Output the (X, Y) coordinate of the center of the cell containing the given text.  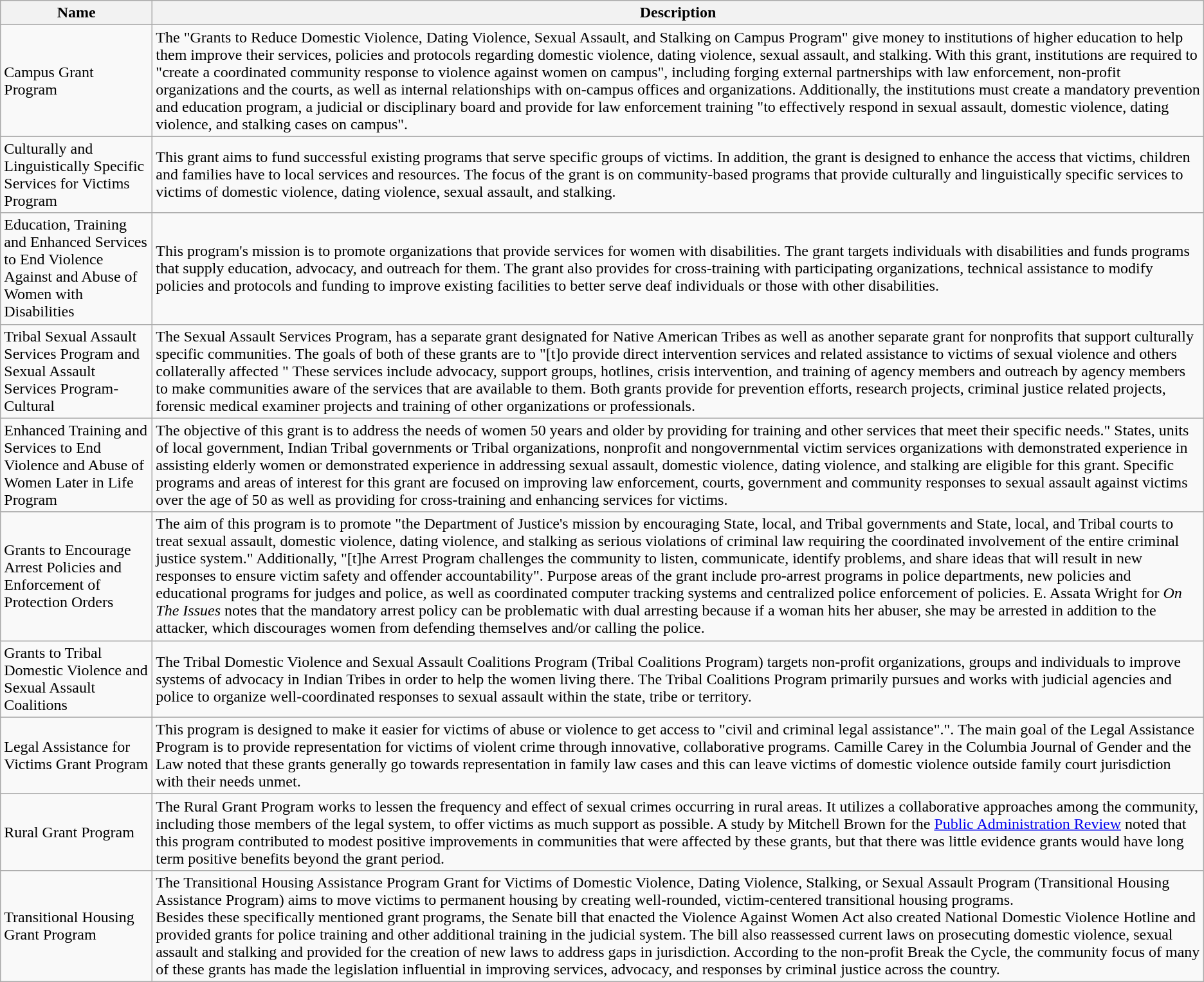
Culturally and Linguistically Specific Services for Victims Program (77, 175)
Rural Grant Program (77, 832)
Enhanced Training and Services to End Violence and Abuse of Women Later in Life Program (77, 465)
Grants to Encourage Arrest Policies and Enforcement of Protection Orders (77, 576)
Tribal Sexual Assault Services Program and Sexual Assault Services Program-Cultural (77, 371)
Description (678, 13)
Grants to Tribal Domestic Violence and Sexual Assault Coalitions (77, 679)
Transitional Housing Grant Program (77, 926)
Legal Assistance for Victims Grant Program (77, 755)
Education, Training and Enhanced Services to End Violence Against and Abuse of Women with Disabilities (77, 269)
Campus Grant Program (77, 81)
Name (77, 13)
